Capture the cell that displays the provided text and extract its [X, Y] central coordinate. 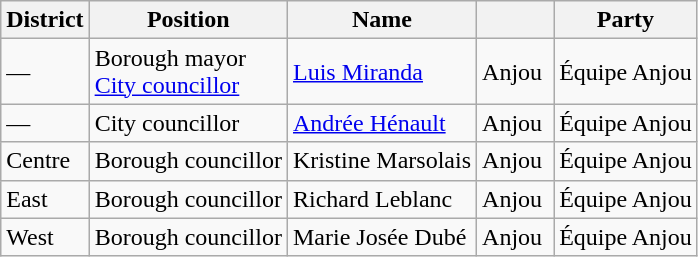
Andrée Hénault [382, 123]
East [45, 199]
District [45, 20]
Richard Leblanc [382, 199]
Luis Miranda [382, 72]
Centre [45, 161]
Kristine Marsolais [382, 161]
Borough mayorCity councillor [188, 72]
City councillor [188, 123]
West [45, 237]
Party [626, 20]
Marie Josée Dubé [382, 237]
Name [382, 20]
Position [188, 20]
